Search for the cell housing the specified text and yield its (x, y) center coordinate. 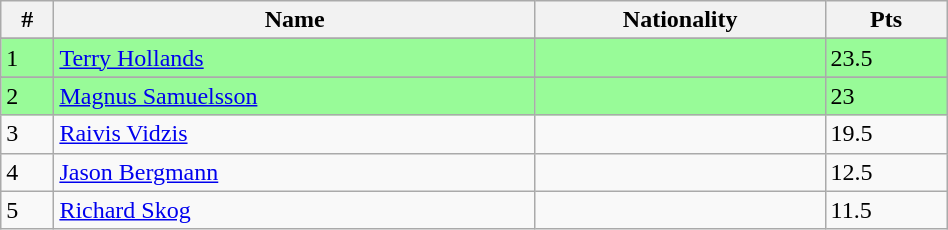
11.5 (886, 210)
Magnus Samuelsson (295, 96)
Jason Bergmann (295, 172)
23.5 (886, 58)
3 (28, 134)
2 (28, 96)
Raivis Vidzis (295, 134)
5 (28, 210)
Richard Skog (295, 210)
1 (28, 58)
4 (28, 172)
Terry Hollands (295, 58)
Name (295, 20)
# (28, 20)
19.5 (886, 134)
23 (886, 96)
Pts (886, 20)
Nationality (680, 20)
12.5 (886, 172)
